Find where the given text appears and provide that cell's center as (x, y) coordinate. 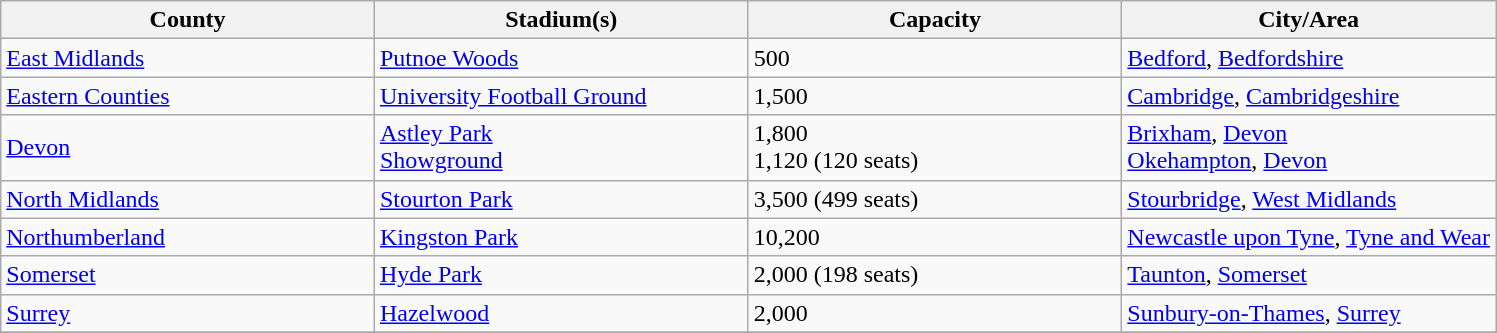
Surrey (188, 313)
1,500 (935, 96)
Brixham, DevonOkehampton, Devon (1309, 148)
2,000 (198 seats) (935, 275)
Astley ParkShowground (561, 148)
Somerset (188, 275)
Capacity (935, 20)
County (188, 20)
Eastern Counties (188, 96)
Hazelwood (561, 313)
Taunton, Somerset (1309, 275)
500 (935, 58)
1,8001,120 (120 seats) (935, 148)
Stadium(s) (561, 20)
Hyde Park (561, 275)
Newcastle upon Tyne, Tyne and Wear (1309, 237)
East Midlands (188, 58)
Kingston Park (561, 237)
North Midlands (188, 199)
10,200 (935, 237)
City/Area (1309, 20)
3,500 (499 seats) (935, 199)
Putnoe Woods (561, 58)
Stourton Park (561, 199)
Bedford, Bedfordshire (1309, 58)
Sunbury-on-Thames, Surrey (1309, 313)
Northumberland (188, 237)
Stourbridge, West Midlands (1309, 199)
University Football Ground (561, 96)
2,000 (935, 313)
Devon (188, 148)
Cambridge, Cambridgeshire (1309, 96)
